Determine the (X, Y) coordinate at the center of the cell enclosing the given text.  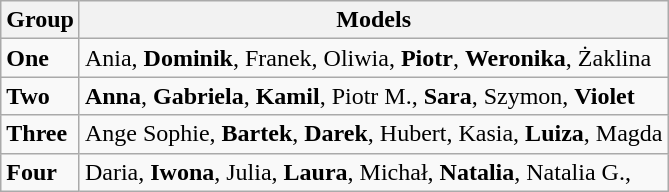
Ania, Dominik, Franek, Oliwia, Piotr, Weronika, Żaklina (374, 58)
Two (40, 96)
Daria, Iwona, Julia, Laura, Michał, Natalia, Natalia G., (374, 172)
One (40, 58)
Four (40, 172)
Three (40, 134)
Anna, Gabriela, Kamil, Piotr M., Sara, Szymon, Violet (374, 96)
Ange Sophie, Bartek, Darek, Hubert, Kasia, Luiza, Magda (374, 134)
Models (374, 20)
Group (40, 20)
